Detect which cell encompasses the target text, then output its (X, Y) center coordinate. 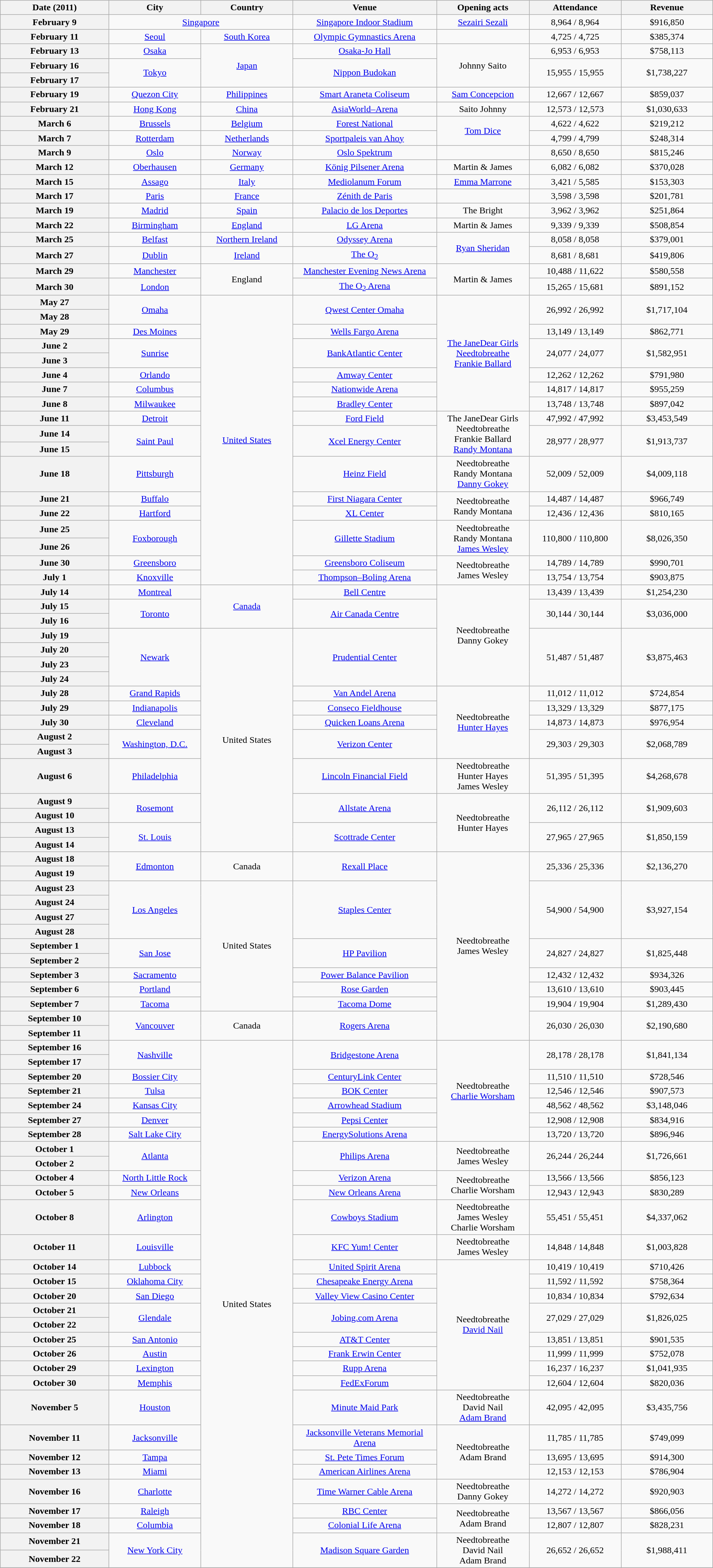
Tampa (155, 1457)
$792,634 (667, 1296)
$219,212 (667, 123)
Nippon Budokan (365, 73)
May 29 (55, 331)
Jobing.com Arena (365, 1317)
June 11 (55, 418)
12,908 / 12,908 (575, 1120)
October 25 (55, 1339)
September 28 (55, 1134)
8,681 / 8,681 (575, 255)
Philippines (247, 94)
Heinz Field (365, 474)
$907,573 (667, 1091)
Pepsi Center (365, 1120)
Colonial Life Arena (365, 1525)
Valley View Casino Center (365, 1296)
Austin (155, 1354)
Detroit (155, 418)
South Korea (247, 37)
The O2 Arena (365, 286)
July 28 (55, 693)
47,992 / 47,992 (575, 418)
14,789 / 14,789 (575, 563)
Zénith de Paris (365, 196)
October 20 (55, 1296)
June 22 (55, 513)
Vancouver (155, 1026)
11,592 / 11,592 (575, 1281)
October 14 (55, 1267)
$916,850 (667, 22)
June 26 (55, 547)
13,851 / 13,851 (575, 1339)
November 21 (55, 1541)
Rotterdam (155, 138)
Gillette Stadium (365, 538)
$1,841,134 (667, 1054)
February 17 (55, 80)
Mediolanum Forum (365, 182)
13,720 / 13,720 (575, 1134)
26,992 / 26,992 (575, 310)
24,077 / 24,077 (575, 353)
Needtobreathe James Wesley Charlie Worsham (483, 1217)
HP Pavilion (365, 953)
$2,190,680 (667, 1026)
4,799 / 4,799 (575, 138)
Chesapeake Energy Arena (365, 1281)
Birmingham (155, 225)
Denver (155, 1120)
San Diego (155, 1296)
China (247, 109)
May 28 (55, 317)
Columbus (155, 389)
$379,001 (667, 240)
$820,036 (667, 1383)
Quezon City (155, 94)
48,562 / 48,562 (575, 1106)
June 21 (55, 499)
New Orleans (155, 1192)
NeedtobreatheHunter Hayes James Wesley (483, 776)
54,900 / 54,900 (575, 910)
August 14 (55, 845)
9,339 / 9,339 (575, 225)
13,610 / 13,610 (575, 989)
$786,904 (667, 1472)
June 18 (55, 474)
Needtobreathe David Nail (483, 1325)
Philips Arena (365, 1156)
March 15 (55, 182)
Montreal (155, 592)
Sezairi Sezali (483, 22)
June 25 (55, 529)
10,834 / 10,834 (575, 1296)
October 21 (55, 1310)
Ireland (247, 255)
$914,300 (667, 1457)
Revenue (667, 8)
Arrowhead Stadium (365, 1106)
14,817 / 14,817 (575, 389)
Hong Kong (155, 109)
$1,254,230 (667, 592)
March 17 (55, 196)
October 5 (55, 1192)
Needtobreathe Randy Montana James Wesley (483, 538)
$4,009,118 (667, 474)
July 24 (55, 679)
August 13 (55, 830)
NeedtobreatheRandy MontanaDanny Gokey (483, 474)
Frank Erwin Center (365, 1354)
AT&T Center (365, 1339)
March 22 (55, 225)
March 9 (55, 152)
EnergySolutions Arena (365, 1134)
Lexington (155, 1368)
Cowboys Stadium (365, 1217)
March 29 (55, 271)
Glendale (155, 1317)
$791,980 (667, 375)
Conseco Fieldhouse (365, 708)
Verizon Arena (365, 1178)
AsiaWorld–Arena (365, 109)
24,827 / 24,827 (575, 953)
$1,913,737 (667, 441)
$1,738,227 (667, 73)
11,510 / 11,510 (575, 1076)
Thompson–Boling Arena (365, 577)
Staples Center (365, 910)
Rogers Arena (365, 1026)
19,904 / 19,904 (575, 1004)
$3,036,000 (667, 614)
June 8 (55, 404)
Country (247, 8)
12,604 / 12,604 (575, 1383)
Manchester Evening News Arena (365, 271)
November 11 (55, 1438)
$1,726,661 (667, 1156)
$3,435,756 (667, 1408)
Norway (247, 152)
France (247, 196)
Raleigh (155, 1511)
July 30 (55, 722)
Tokyo (155, 73)
$3,148,046 (667, 1106)
XL Center (365, 513)
14,873 / 14,873 (575, 722)
11,785 / 11,785 (575, 1438)
Louisville (155, 1247)
Odyssey Arena (365, 240)
Bradley Center (365, 404)
Netherlands (247, 138)
Columbia (155, 1525)
14,272 / 14,272 (575, 1491)
$1,909,603 (667, 808)
51,395 / 51,395 (575, 776)
13,566 / 13,566 (575, 1178)
Newark (155, 657)
Jacksonville (155, 1438)
August 24 (55, 902)
October 22 (55, 1325)
13,754 / 13,754 (575, 577)
Oklahoma City (155, 1281)
November 17 (55, 1511)
Seoul (155, 37)
$828,231 (667, 1525)
February 19 (55, 94)
The JaneDear GirlsNeedtobreatheFrankie Ballard (483, 353)
Palacio de los Deportes (365, 211)
4,725 / 4,725 (575, 37)
Belfast (155, 240)
San Jose (155, 953)
March 12 (55, 167)
$370,028 (667, 167)
Power Balance Pavilion (365, 975)
51,487 / 51,487 (575, 657)
$1,041,935 (667, 1368)
12,573 / 12,573 (575, 109)
$728,546 (667, 1076)
Forest National (365, 123)
Knoxville (155, 577)
$758,113 (667, 51)
König Pilsener Arena (365, 167)
Osaka-Jo Hall (365, 51)
July 19 (55, 635)
Memphis (155, 1383)
$1,003,828 (667, 1247)
The O2 (365, 255)
$901,535 (667, 1339)
Manchester (155, 271)
CenturyLink Center (365, 1076)
Brussels (155, 123)
October 26 (55, 1354)
Greensboro Coliseum (365, 563)
September 6 (55, 989)
Scottrade Center (365, 837)
$1,717,104 (667, 310)
Nashville (155, 1054)
September 20 (55, 1076)
$920,903 (667, 1491)
$966,749 (667, 499)
$859,037 (667, 94)
Miami (155, 1472)
November 5 (55, 1408)
First Niagara Center (365, 499)
November 18 (55, 1525)
52,009 / 52,009 (575, 474)
6,953 / 6,953 (575, 51)
$508,854 (667, 225)
Atlanta (155, 1156)
North Little Rock (155, 1178)
Northern Ireland (247, 240)
$955,259 (667, 389)
Charlotte (155, 1491)
Cleveland (155, 722)
February 9 (55, 22)
26,244 / 26,244 (575, 1156)
27,029 / 27,029 (575, 1317)
3,421 / 5,585 (575, 182)
Oberhausen (155, 167)
September 1 (55, 946)
San Antonio (155, 1339)
26,112 / 26,112 (575, 808)
Bridgestone Arena (365, 1054)
$3,875,463 (667, 657)
November 16 (55, 1491)
$8,026,350 (667, 538)
$201,781 (667, 196)
March 25 (55, 240)
13,439 / 13,439 (575, 592)
$1,289,430 (667, 1004)
$862,771 (667, 331)
RBC Center (365, 1511)
6,082 / 6,082 (575, 167)
15,265 / 15,681 (575, 286)
26,030 / 26,030 (575, 1026)
October 1 (55, 1149)
September 2 (55, 960)
110,800 / 110,800 (575, 538)
Wells Fargo Arena (365, 331)
August 2 (55, 737)
June 14 (55, 434)
8,964 / 8,964 (575, 22)
Germany (247, 167)
$1,825,448 (667, 953)
September 24 (55, 1106)
BOK Center (365, 1091)
$856,123 (667, 1178)
$4,337,062 (667, 1217)
Venue (365, 8)
Emma Marrone (483, 182)
3,962 / 3,962 (575, 211)
11,012 / 11,012 (575, 693)
Madison Square Garden (365, 1550)
$815,246 (667, 152)
12,667 / 12,667 (575, 94)
Greensboro (155, 563)
July 20 (55, 650)
12,262 / 12,262 (575, 375)
Houston (155, 1408)
Prudential Center (365, 657)
Van Andel Arena (365, 693)
$749,099 (667, 1438)
September 21 (55, 1091)
United Spirit Arena (365, 1267)
$710,426 (667, 1267)
$903,875 (667, 577)
Bell Centre (365, 592)
42,095 / 42,095 (575, 1408)
October 15 (55, 1281)
July 1 (55, 577)
March 30 (55, 286)
Oslo (155, 152)
Jacksonville Veterans Memorial Arena (365, 1438)
$2,136,270 (667, 866)
12,546 / 12,546 (575, 1091)
8,650 / 8,650 (575, 152)
Quicken Loans Arena (365, 722)
American Airlines Arena (365, 1472)
Johnny Saito (483, 66)
Opening acts (483, 8)
March 7 (55, 138)
Pittsburgh (155, 474)
$3,453,549 (667, 418)
$3,927,154 (667, 910)
July 16 (55, 621)
$1,826,025 (667, 1317)
Los Angeles (155, 910)
Spain (247, 211)
14,487 / 14,487 (575, 499)
August 3 (55, 751)
KFC Yum! Center (365, 1247)
Nationwide Arena (365, 389)
September 10 (55, 1018)
4,622 / 4,622 (575, 123)
Italy (247, 182)
October 29 (55, 1368)
$385,374 (667, 37)
12,436 / 12,436 (575, 513)
FedExForum (365, 1383)
Des Moines (155, 331)
29,303 / 29,303 (575, 744)
8,058 / 8,058 (575, 240)
30,144 / 30,144 (575, 614)
Milwaukee (155, 404)
September 7 (55, 1004)
Singapore Indoor Stadium (365, 22)
March 19 (55, 211)
March 27 (55, 255)
$251,864 (667, 211)
Madrid (155, 211)
Portland (155, 989)
Edmonton (155, 866)
September 3 (55, 975)
August 9 (55, 801)
June 3 (55, 360)
February 11 (55, 37)
3,598 / 3,598 (575, 196)
Paris (155, 196)
NeedtobreatheDanny Gokey (483, 635)
Indianapolis (155, 708)
13,329 / 13,329 (575, 708)
$934,326 (667, 975)
$834,916 (667, 1120)
$1,582,951 (667, 353)
Foxborough (155, 538)
Amway Center (365, 375)
September 17 (55, 1062)
August 18 (55, 859)
$419,806 (667, 255)
$891,152 (667, 286)
September 11 (55, 1033)
July 14 (55, 592)
Sacramento (155, 975)
13,567 / 13,567 (575, 1511)
$153,303 (667, 182)
14,848 / 14,848 (575, 1247)
$248,314 (667, 138)
Time Warner Cable Arena (365, 1491)
Arlington (155, 1217)
$580,558 (667, 271)
Buffalo (155, 499)
June 7 (55, 389)
13,149 / 13,149 (575, 331)
Oslo Spektrum (365, 152)
Washington, D.C. (155, 744)
March 6 (55, 123)
The JaneDear GirlsNeedtobreatheFrankie BallardRandy Montana (483, 434)
Date (2011) (55, 8)
November 22 (55, 1559)
Dublin (155, 255)
Minute Maid Park (365, 1408)
12,943 / 12,943 (575, 1192)
August 28 (55, 931)
Xcel Energy Center (365, 441)
Toronto (155, 614)
11,999 / 11,999 (575, 1354)
Sportpaleis van Ahoy (365, 138)
13,695 / 13,695 (575, 1457)
$2,068,789 (667, 744)
Olympic Gymnastics Arena (365, 37)
Qwest Center Omaha (365, 310)
$976,954 (667, 722)
Rupp Arena (365, 1368)
Osaka (155, 51)
August 6 (55, 776)
London (155, 286)
Bossier City (155, 1076)
Saint Paul (155, 441)
$1,030,633 (667, 109)
Rose Garden (365, 989)
Needtobreathe Danny Gokey (483, 1491)
February 13 (55, 51)
The Bright (483, 211)
October 2 (55, 1163)
October 8 (55, 1217)
$758,364 (667, 1281)
Japan (247, 66)
28,977 / 28,977 (575, 441)
Air Canada Centre (365, 614)
Salt Lake City (155, 1134)
27,965 / 27,965 (575, 837)
Grand Rapids (155, 693)
Belgium (247, 123)
Saito Johnny (483, 109)
August 19 (55, 874)
St. Louis (155, 837)
St. Pete Times Forum (365, 1457)
August 10 (55, 815)
Lincoln Financial Field (365, 776)
Tulsa (155, 1091)
NeedtobreatheRandy Montana (483, 506)
Verizon Center (365, 744)
$1,988,411 (667, 1550)
July 29 (55, 708)
June 4 (55, 375)
26,652 / 26,652 (575, 1550)
June 15 (55, 449)
July 23 (55, 664)
July 15 (55, 606)
Assago (155, 182)
12,153 / 12,153 (575, 1472)
September 27 (55, 1120)
February 16 (55, 66)
February 21 (55, 109)
Sam Concepcion (483, 94)
12,807 / 12,807 (575, 1525)
Attendance (575, 8)
$866,056 (667, 1511)
Ford Field (365, 418)
Allstate Arena (365, 808)
$1,850,159 (667, 837)
10,419 / 10,419 (575, 1267)
$810,165 (667, 513)
Tacoma (155, 1004)
November 12 (55, 1457)
October 30 (55, 1383)
Philadelphia (155, 776)
16,237 / 16,237 (575, 1368)
10,488 / 11,622 (575, 271)
12,432 / 12,432 (575, 975)
June 30 (55, 563)
15,955 / 15,955 (575, 73)
November 13 (55, 1472)
New Orleans Arena (365, 1192)
BankAtlantic Center (365, 353)
May 27 (55, 302)
Smart Araneta Coliseum (365, 94)
Rosemont (155, 808)
$752,078 (667, 1354)
October 11 (55, 1247)
25,336 / 25,336 (575, 866)
$990,701 (667, 563)
Sunrise (155, 353)
October 4 (55, 1178)
$830,289 (667, 1192)
$877,175 (667, 708)
55,451 / 55,451 (575, 1217)
Omaha (155, 310)
$4,268,678 (667, 776)
Orlando (155, 375)
Singapore (201, 22)
$903,445 (667, 989)
28,178 / 28,178 (575, 1054)
Lubbock (155, 1267)
Ryan Sheridan (483, 248)
13,748 / 13,748 (575, 404)
Rexall Place (365, 866)
LG Arena (365, 225)
New York City (155, 1550)
September 16 (55, 1047)
Hartford (155, 513)
$897,042 (667, 404)
August 23 (55, 888)
$896,946 (667, 1134)
$724,854 (667, 693)
August 27 (55, 917)
Kansas City (155, 1106)
City (155, 8)
Tom Dice (483, 131)
June 2 (55, 346)
Tacoma Dome (365, 1004)
